Capture the cell that displays the provided text and extract its [X, Y] central coordinate. 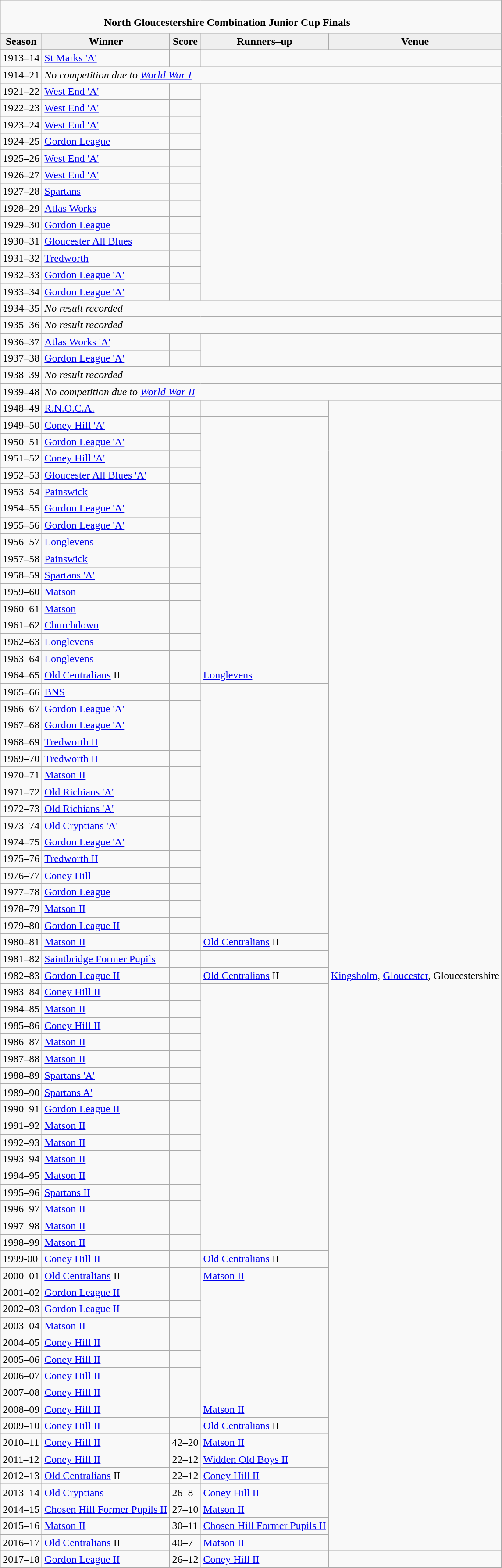
Old Cryptians 'A' [106, 825]
1962–63 [21, 642]
1973–74 [21, 825]
1939–48 [21, 392]
2014–15 [21, 1509]
1996–97 [21, 1209]
1985–86 [21, 1025]
1957–58 [21, 558]
1929–30 [21, 225]
2001–02 [21, 1292]
1989–90 [21, 1092]
Widden Old Boys II [265, 1459]
R.N.O.C.A. [106, 408]
1981–82 [21, 959]
1933–34 [21, 291]
1995–96 [21, 1192]
1932–33 [21, 275]
1982–83 [21, 976]
2013–14 [21, 1493]
1924–25 [21, 142]
26–8 [185, 1493]
2002–03 [21, 1309]
1967–68 [21, 725]
42–20 [185, 1443]
40–7 [185, 1543]
2003–04 [21, 1326]
30–11 [185, 1526]
2012–13 [21, 1476]
1928–29 [21, 208]
Venue [415, 41]
1950–51 [21, 442]
1913–14 [21, 58]
1954–55 [21, 508]
1931–32 [21, 258]
1938–39 [21, 375]
Coney Hill [106, 875]
1948–49 [21, 408]
1949–50 [21, 425]
1958–59 [21, 575]
Kingsholm, Gloucester, Gloucestershire [415, 976]
1986–87 [21, 1042]
Tredworth [106, 258]
1926–27 [21, 175]
BNS [106, 692]
1960–61 [21, 609]
1922–23 [21, 108]
1923–24 [21, 125]
Spartans [106, 192]
1914–21 [21, 75]
1951–52 [21, 458]
27–10 [185, 1509]
No competition due to World War II [272, 392]
2004–05 [21, 1342]
1965–66 [21, 692]
1956–57 [21, 542]
St Marks 'A' [106, 58]
1925–26 [21, 158]
1970–71 [21, 775]
1992–93 [21, 1142]
Gloucester All Blues 'A' [106, 475]
1934–35 [21, 308]
2000–01 [21, 1276]
2009–10 [21, 1426]
1994–95 [21, 1176]
1990–91 [21, 1109]
1988–89 [21, 1075]
2016–17 [21, 1543]
1930–31 [21, 241]
1963–64 [21, 659]
Score [185, 41]
1978–79 [21, 909]
Spartans A' [106, 1092]
1993–94 [21, 1159]
2008–09 [21, 1409]
1971–72 [21, 792]
Churchdown [106, 625]
1955–56 [21, 525]
1979–80 [21, 926]
1952–53 [21, 475]
2010–11 [21, 1443]
Old Cryptians [106, 1493]
2005–06 [21, 1359]
1959–60 [21, 592]
1999-00 [21, 1259]
1983–84 [21, 992]
Season [21, 41]
1987–88 [21, 1059]
1966–67 [21, 709]
Runners–up [265, 41]
Gloucester All Blues [106, 241]
1974–75 [21, 842]
2007–08 [21, 1392]
1972–73 [21, 809]
1935–36 [21, 325]
1975–76 [21, 858]
1927–28 [21, 192]
1937–38 [21, 358]
1980–81 [21, 942]
Atlas Works [106, 208]
1961–62 [21, 625]
1998–99 [21, 1242]
1976–77 [21, 875]
2011–12 [21, 1459]
1991–92 [21, 1125]
2017–18 [21, 1559]
1921–22 [21, 92]
2006–07 [21, 1376]
Atlas Works 'A' [106, 341]
2015–16 [21, 1526]
1964–65 [21, 675]
1968–69 [21, 742]
26–12 [185, 1559]
1977–78 [21, 892]
1997–98 [21, 1226]
1953–54 [21, 492]
1984–85 [21, 1009]
No competition due to World War I [272, 75]
Winner [106, 41]
1936–37 [21, 341]
Spartans II [106, 1192]
1969–70 [21, 759]
Saintbridge Former Pupils [106, 959]
